Scan for the cell matching the given text and deliver its [x, y] coordinate at center. 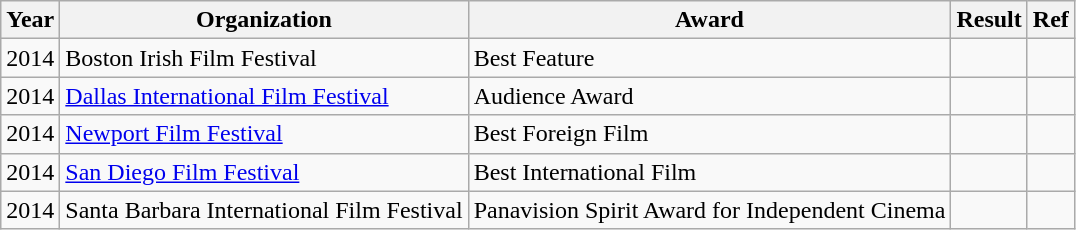
Result [989, 20]
San Diego Film Festival [264, 172]
Panavision Spirit Award for Independent Cinema [710, 210]
Newport Film Festival [264, 134]
Award [710, 20]
Year [30, 20]
Organization [264, 20]
Best Foreign Film [710, 134]
Best International Film [710, 172]
Dallas International Film Festival [264, 96]
Best Feature [710, 58]
Ref [1050, 20]
Santa Barbara International Film Festival [264, 210]
Boston Irish Film Festival [264, 58]
Audience Award [710, 96]
